Provide the [X, Y] coordinate of the cell's center where the given text is located.  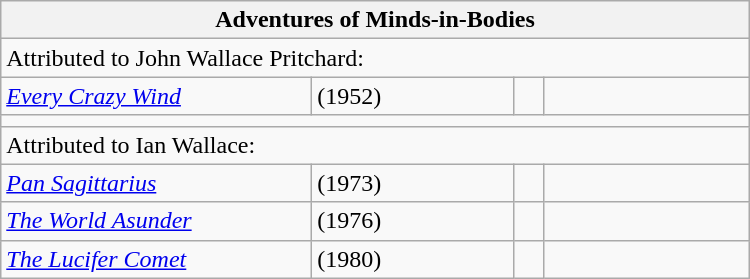
Adventures of Minds-in-Bodies [375, 20]
(1976) [413, 221]
The World Asunder [156, 221]
Attributed to Ian Wallace: [375, 145]
Pan Sagittarius [156, 183]
(1980) [413, 259]
(1952) [413, 96]
(1973) [413, 183]
Attributed to John Wallace Pritchard: [375, 58]
The Lucifer Comet [156, 259]
Every Crazy Wind [156, 96]
